Detect which cell encompasses the target text, then output its [x, y] center coordinate. 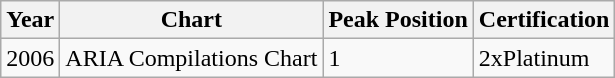
ARIA Compilations Chart [192, 58]
Chart [192, 20]
Year [30, 20]
2006 [30, 58]
Certification [544, 20]
Peak Position [398, 20]
2xPlatinum [544, 58]
1 [398, 58]
